Extract the [X, Y] coordinate from the center of the cell holding the provided text.  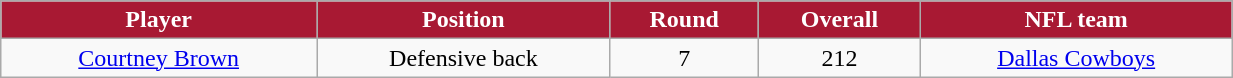
Defensive back [464, 58]
Player [159, 20]
Round [684, 20]
Courtney Brown [159, 58]
7 [684, 58]
NFL team [1076, 20]
Dallas Cowboys [1076, 58]
212 [840, 58]
Position [464, 20]
Overall [840, 20]
